For the text-containing cell, return its midpoint in [x, y] coordinate format. 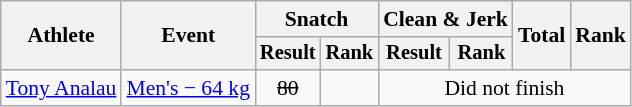
80 [288, 88]
Snatch [316, 19]
Men's − 64 kg [188, 88]
Total [542, 36]
Clean & Jerk [446, 19]
Did not finish [504, 88]
Event [188, 36]
Tony Analau [62, 88]
Athlete [62, 36]
